Return (X, Y) of the center of cell containing provided text 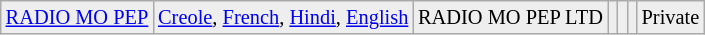
RADIO MO PEP (77, 17)
Private (670, 17)
RADIO MO PEP LTD (510, 17)
Creole, French, Hindi, English (283, 17)
